Detect which cell encompasses the target text, then output its [x, y] center coordinate. 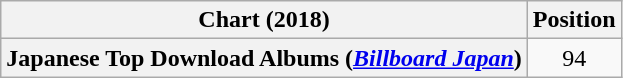
Chart (2018) [264, 20]
Position [574, 20]
94 [574, 58]
Japanese Top Download Albums (Billboard Japan) [264, 58]
